Output the [X, Y] coordinate of the center of the cell containing the given text.  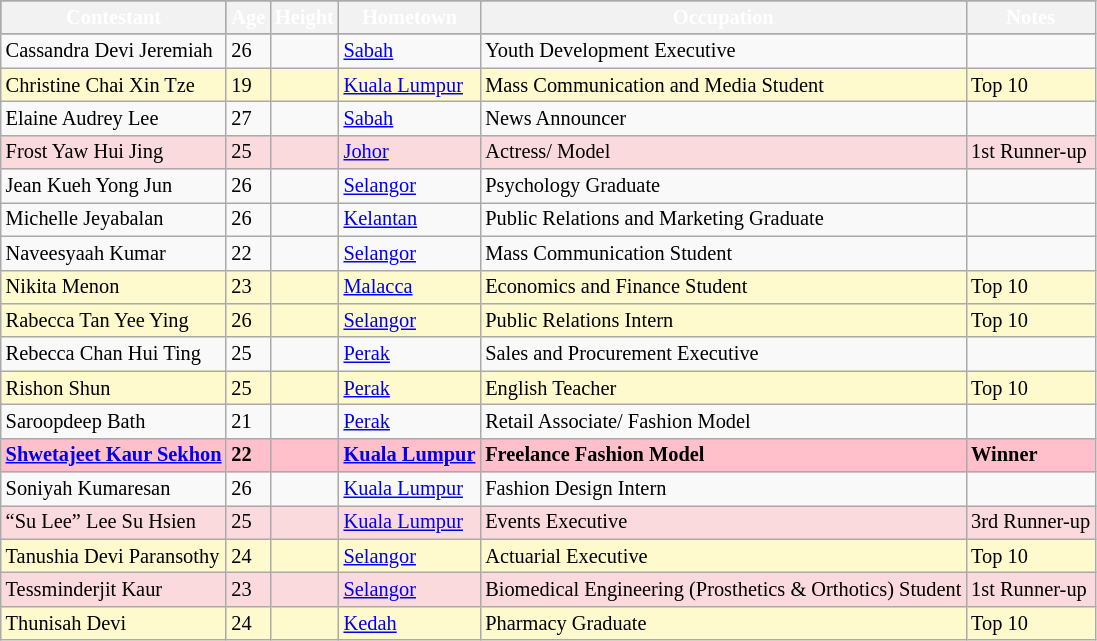
Rebecca Chan Hui Ting [114, 354]
Naveesyaah Kumar [114, 253]
Malacca [410, 287]
Kelantan [410, 219]
Biomedical Engineering (Prosthetics & Orthotics) Student [723, 589]
Economics and Finance Student [723, 287]
Jean Kueh Yong Jun [114, 186]
27 [248, 118]
Christine Chai Xin Tze [114, 85]
Cassandra Devi Jeremiah [114, 51]
Hometown [410, 17]
21 [248, 421]
Kedah [410, 623]
Tanushia Devi Paransothy [114, 556]
Elaine Audrey Lee [114, 118]
Rishon Shun [114, 388]
Fashion Design Intern [723, 489]
Actress/ Model [723, 152]
Youth Development Executive [723, 51]
Frost Yaw Hui Jing [114, 152]
Rabecca Tan Yee Ying [114, 320]
News Announcer [723, 118]
Psychology Graduate [723, 186]
Notes [1030, 17]
Freelance Fashion Model [723, 455]
Age [248, 17]
Saroopdeep Bath [114, 421]
Tessminderjit Kaur [114, 589]
Shwetajeet Kaur Sekhon [114, 455]
Winner [1030, 455]
Mass Communication and Media Student [723, 85]
Public Relations Intern [723, 320]
“Su Lee” Lee Su Hsien [114, 522]
Events Executive [723, 522]
English Teacher [723, 388]
Nikita Menon [114, 287]
Johor [410, 152]
Height [304, 17]
Thunisah Devi [114, 623]
Sales and Procurement Executive [723, 354]
Mass Communication Student [723, 253]
Retail Associate/ Fashion Model [723, 421]
Soniyah Kumaresan [114, 489]
Occupation [723, 17]
Contestant [114, 17]
Actuarial Executive [723, 556]
Pharmacy Graduate [723, 623]
19 [248, 85]
Public Relations and Marketing Graduate [723, 219]
Michelle Jeyabalan [114, 219]
3rd Runner-up [1030, 522]
